Identify which cell holds the provided text, then report its (X, Y) central coordinate. 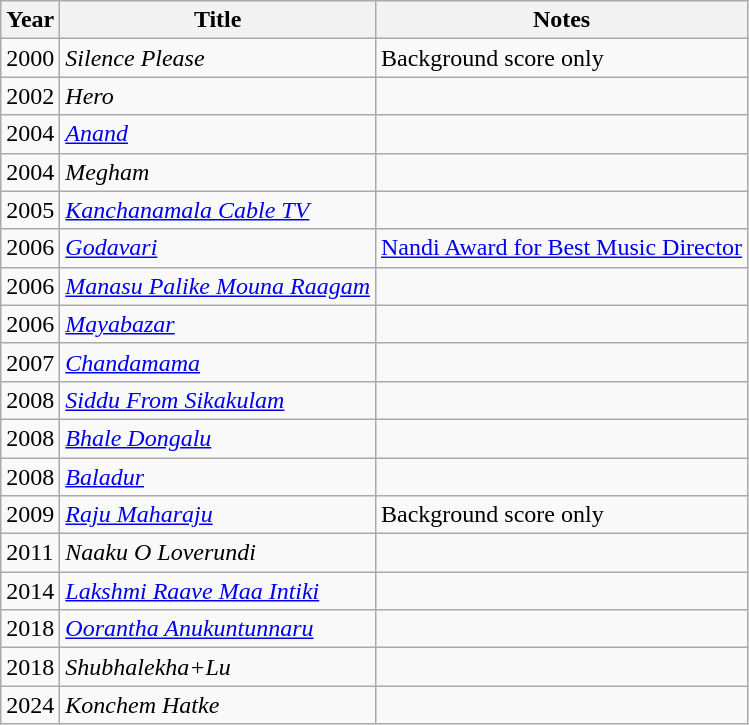
Anand (218, 134)
Chandamama (218, 362)
2014 (30, 591)
Notes (561, 20)
Title (218, 20)
Silence Please (218, 58)
Megham (218, 172)
Siddu From Sikakulam (218, 400)
Manasu Palike Mouna Raagam (218, 286)
Kanchanamala Cable TV (218, 210)
Year (30, 20)
2005 (30, 210)
Baladur (218, 477)
Lakshmi Raave Maa Intiki (218, 591)
Shubhalekha+Lu (218, 667)
2002 (30, 96)
2009 (30, 515)
Oorantha Anukuntunnaru (218, 629)
Naaku O Loverundi (218, 553)
Raju Maharaju (218, 515)
2024 (30, 705)
Bhale Dongalu (218, 438)
Mayabazar (218, 324)
Nandi Award for Best Music Director (561, 248)
Hero (218, 96)
Godavari (218, 248)
2007 (30, 362)
2000 (30, 58)
Konchem Hatke (218, 705)
2011 (30, 553)
